Return the [X, Y] coordinate for the center point of the cell that contains the specified text.  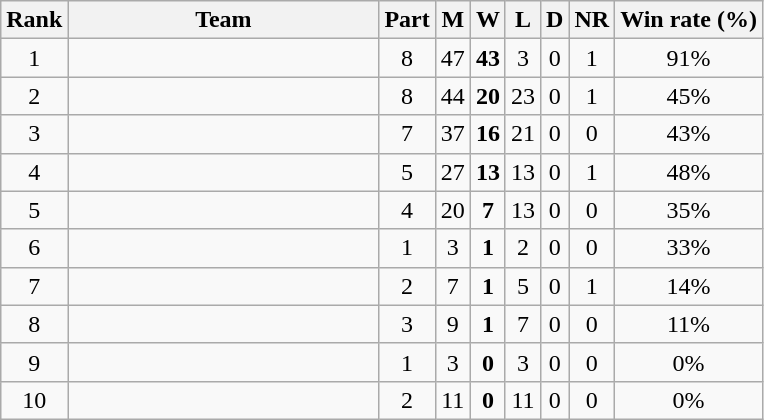
Rank [34, 20]
47 [452, 58]
D [554, 20]
27 [452, 172]
33% [689, 248]
37 [452, 134]
16 [488, 134]
43% [689, 134]
Part [407, 20]
48% [689, 172]
6 [34, 248]
45% [689, 96]
Win rate (%) [689, 20]
14% [689, 286]
L [522, 20]
23 [522, 96]
Team [224, 20]
11% [689, 324]
21 [522, 134]
W [488, 20]
M [452, 20]
NR [592, 20]
91% [689, 58]
10 [34, 400]
44 [452, 96]
43 [488, 58]
35% [689, 210]
